Return the [X, Y] coordinate for the center point of the cell that contains the specified text.  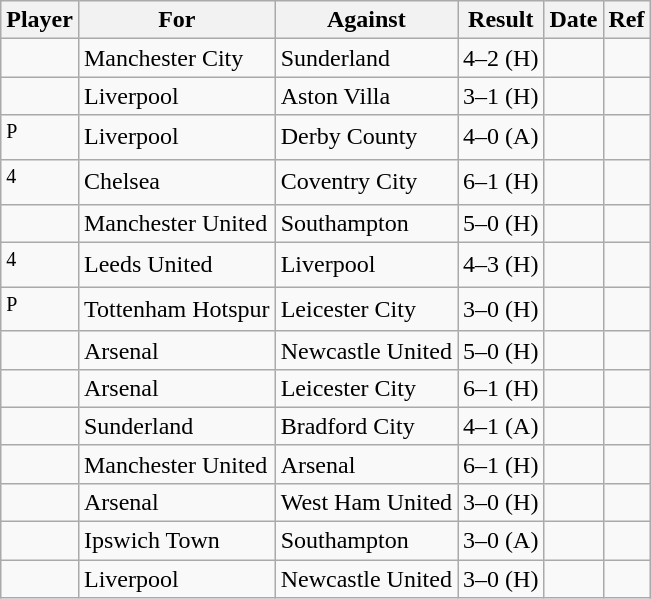
Ref [626, 20]
For [176, 20]
Derby County [366, 138]
Chelsea [176, 182]
4–3 (H) [501, 264]
Coventry City [366, 182]
Player [40, 20]
Date [574, 20]
West Ham United [366, 502]
Manchester City [176, 58]
Aston Villa [366, 96]
4–0 (A) [501, 138]
Bradford City [366, 426]
Leeds United [176, 264]
Against [366, 20]
Result [501, 20]
3–0 (A) [501, 541]
3–1 (H) [501, 96]
Ipswich Town [176, 541]
4–1 (A) [501, 426]
Tottenham Hotspur [176, 310]
4–2 (H) [501, 58]
